Provide the [x, y] coordinate of the cell's center where the given text is located.  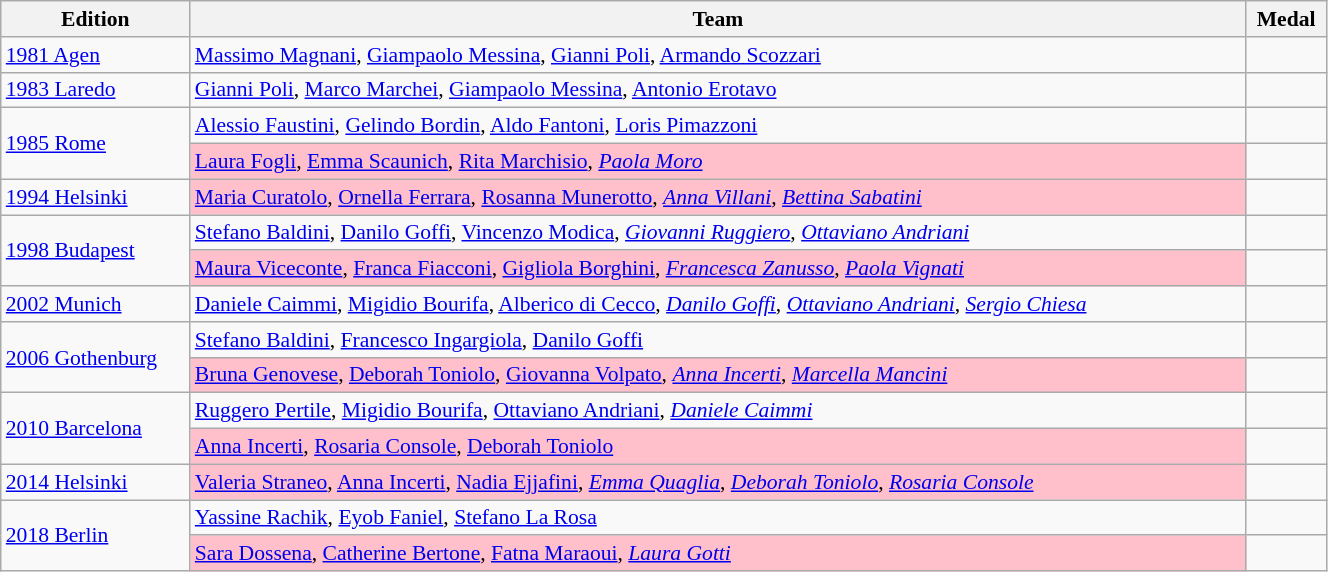
1981 Agen [96, 55]
Stefano Baldini, Francesco Ingargiola, Danilo Goffi [718, 340]
2014 Helsinki [96, 482]
Laura Fogli, Emma Scaunich, Rita Marchisio, Paola Moro [718, 162]
2018 Berlin [96, 536]
2010 Barcelona [96, 428]
Bruna Genovese, Deborah Toniolo, Giovanna Volpato, Anna Incerti, Marcella Mancini [718, 375]
Gianni Poli, Marco Marchei, Giampaolo Messina, Antonio Erotavo [718, 90]
Anna Incerti, Rosaria Console, Deborah Toniolo [718, 447]
Yassine Rachik, Eyob Faniel, Stefano La Rosa [718, 518]
Stefano Baldini, Danilo Goffi, Vincenzo Modica, Giovanni Ruggiero, Ottaviano Andriani [718, 233]
Alessio Faustini, Gelindo Bordin, Aldo Fantoni, Loris Pimazzoni [718, 126]
Medal [1286, 19]
2002 Munich [96, 304]
Maura Viceconte, Franca Fiacconi, Gigliola Borghini, Francesca Zanusso, Paola Vignati [718, 269]
1998 Budapest [96, 250]
Valeria Straneo, Anna Incerti, Nadia Ejjafini, Emma Quaglia, Deborah Toniolo, Rosaria Console [718, 482]
Maria Curatolo, Ornella Ferrara, Rosanna Munerotto, Anna Villani, Bettina Sabatini [718, 197]
Massimo Magnani, Giampaolo Messina, Gianni Poli, Armando Scozzari [718, 55]
1985 Rome [96, 144]
Ruggero Pertile, Migidio Bourifa, Ottaviano Andriani, Daniele Caimmi [718, 411]
2006 Gothenburg [96, 358]
1994 Helsinki [96, 197]
1983 Laredo [96, 90]
Team [718, 19]
Sara Dossena, Catherine Bertone, Fatna Maraoui, Laura Gotti [718, 554]
Edition [96, 19]
Daniele Caimmi, Migidio Bourifa, Alberico di Cecco, Danilo Goffi, Ottaviano Andriani, Sergio Chiesa [718, 304]
